Output the [X, Y] coordinate of the center of the cell containing the given text.  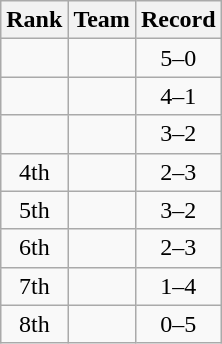
4th [34, 172]
8th [34, 324]
Team [102, 20]
5th [34, 210]
1–4 [178, 286]
7th [34, 286]
0–5 [178, 324]
Record [178, 20]
5–0 [178, 58]
Rank [34, 20]
6th [34, 248]
4–1 [178, 96]
